Provide the [x, y] coordinate of the cell's center where the given text is located.  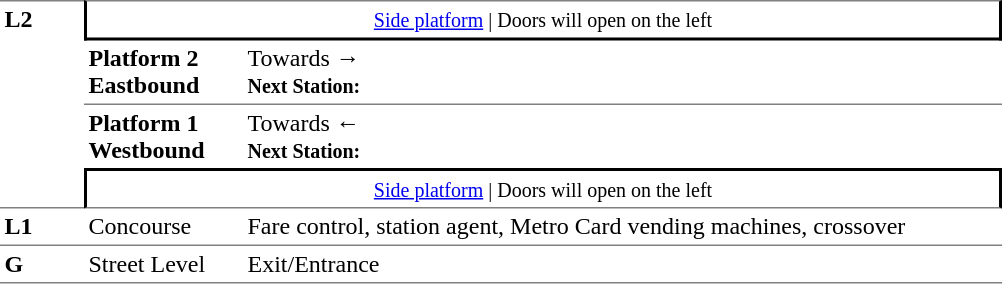
Platform 1Westbound [164, 136]
Fare control, station agent, Metro Card vending machines, crossover [622, 226]
Towards ← Next Station: [622, 136]
G [42, 264]
Concourse [164, 226]
Exit/Entrance [622, 264]
Street Level [164, 264]
L2 [42, 104]
Towards → Next Station: [622, 72]
Platform 2Eastbound [164, 72]
L1 [42, 226]
